Search for the cell housing the specified text and yield its (X, Y) center coordinate. 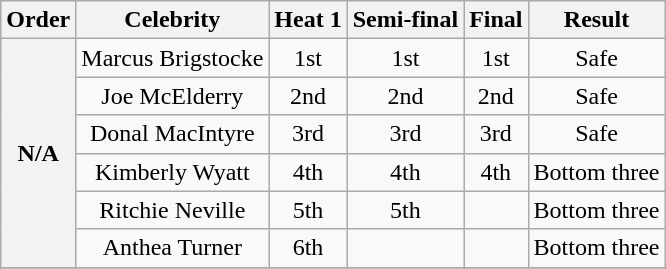
Anthea Turner (172, 248)
Kimberly Wyatt (172, 172)
Marcus Brigstocke (172, 58)
Joe McElderry (172, 96)
Semi-final (405, 20)
Celebrity (172, 20)
Donal MacIntyre (172, 134)
Heat 1 (308, 20)
Order (38, 20)
N/A (38, 153)
Ritchie Neville (172, 210)
6th (308, 248)
Result (596, 20)
Final (496, 20)
